From the cell containing the given text, extract its center point as (X, Y) coordinate. 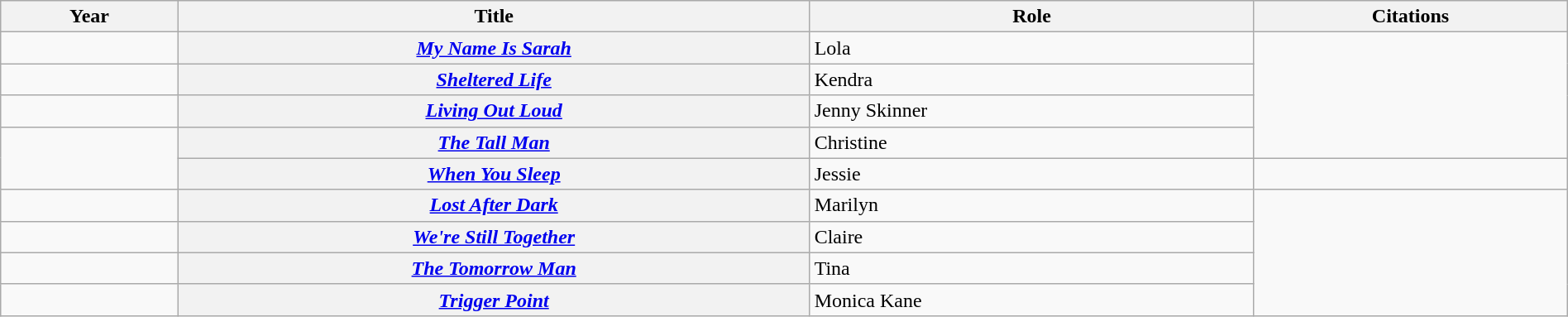
Christine (1032, 142)
When You Sleep (494, 174)
Sheltered Life (494, 79)
The Tall Man (494, 142)
Lola (1032, 48)
Jenny Skinner (1032, 111)
Jessie (1032, 174)
Tina (1032, 268)
Marilyn (1032, 205)
Citations (1411, 17)
Kendra (1032, 79)
Lost After Dark (494, 205)
Trigger Point (494, 300)
We're Still Together (494, 237)
Year (89, 17)
Role (1032, 17)
The Tomorrow Man (494, 268)
Living Out Loud (494, 111)
Monica Kane (1032, 300)
Claire (1032, 237)
My Name Is Sarah (494, 48)
Title (494, 17)
